Find where the given text appears and provide that cell's center as [X, Y] coordinate. 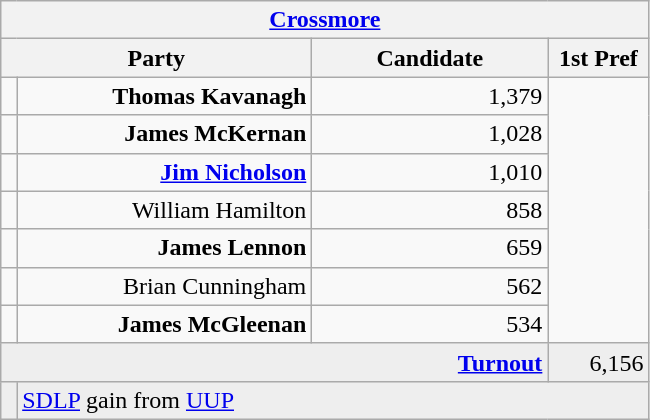
Thomas Kavanagh [164, 96]
James McKernan [164, 134]
534 [430, 324]
Brian Cunningham [164, 286]
562 [430, 286]
Party [156, 58]
1,028 [430, 134]
1st Pref [598, 58]
Turnout [274, 362]
1,010 [430, 172]
6,156 [598, 362]
858 [430, 210]
Crossmore [325, 20]
1,379 [430, 96]
Jim Nicholson [164, 172]
659 [430, 248]
James McGleenan [164, 324]
William Hamilton [164, 210]
James Lennon [164, 248]
SDLP gain from UUP [333, 400]
Candidate [430, 58]
